Scan for the cell matching the given text and deliver its (x, y) coordinate at center. 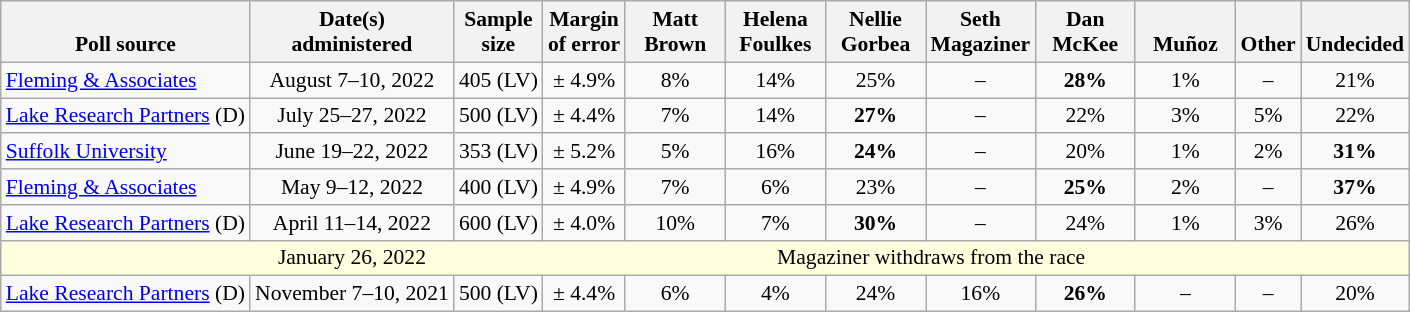
HelenaFoulkes (775, 32)
405 (LV) (498, 80)
MattBrown (675, 32)
NellieGorbea (875, 32)
400 (LV) (498, 187)
353 (LV) (498, 152)
January 26, 2022 (352, 258)
Muñoz (1185, 32)
Undecided (1355, 32)
SethMagaziner (981, 32)
37% (1355, 187)
July 25–27, 2022 (352, 116)
27% (875, 116)
23% (875, 187)
28% (1085, 80)
21% (1355, 80)
± 5.2% (584, 152)
31% (1355, 152)
Samplesize (498, 32)
8% (675, 80)
Date(s)administered (352, 32)
November 7–10, 2021 (352, 294)
August 7–10, 2022 (352, 80)
Poll source (126, 32)
May 9–12, 2022 (352, 187)
10% (675, 223)
April 11–14, 2022 (352, 223)
Marginof error (584, 32)
± 4.0% (584, 223)
DanMcKee (1085, 32)
Suffolk University (126, 152)
Magaziner withdraws from the race (932, 258)
30% (875, 223)
June 19–22, 2022 (352, 152)
600 (LV) (498, 223)
Other (1268, 32)
4% (775, 294)
